Determine the [X, Y] coordinate at the center of the cell enclosing the given text.  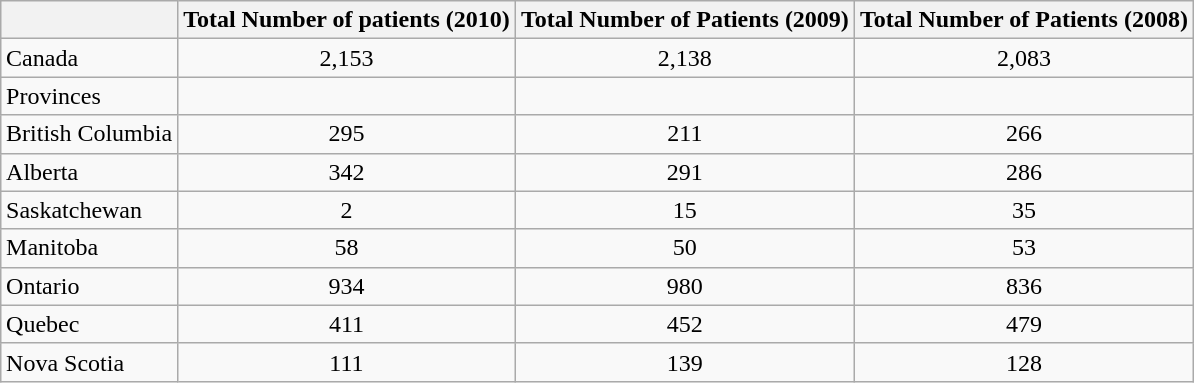
479 [1024, 324]
128 [1024, 362]
2 [347, 210]
291 [684, 172]
295 [347, 134]
211 [684, 134]
111 [347, 362]
286 [1024, 172]
2,138 [684, 58]
Provinces [90, 96]
2,153 [347, 58]
Canada [90, 58]
35 [1024, 210]
2,083 [1024, 58]
411 [347, 324]
Total Number of Patients (2009) [684, 20]
Quebec [90, 324]
53 [1024, 248]
15 [684, 210]
Alberta [90, 172]
Total Number of Patients (2008) [1024, 20]
Ontario [90, 286]
50 [684, 248]
139 [684, 362]
Nova Scotia [90, 362]
British Columbia [90, 134]
266 [1024, 134]
Total Number of patients (2010) [347, 20]
342 [347, 172]
980 [684, 286]
Manitoba [90, 248]
452 [684, 324]
58 [347, 248]
934 [347, 286]
Saskatchewan [90, 210]
836 [1024, 286]
